Locate the cell with the specified text and output its [X, Y] center coordinate. 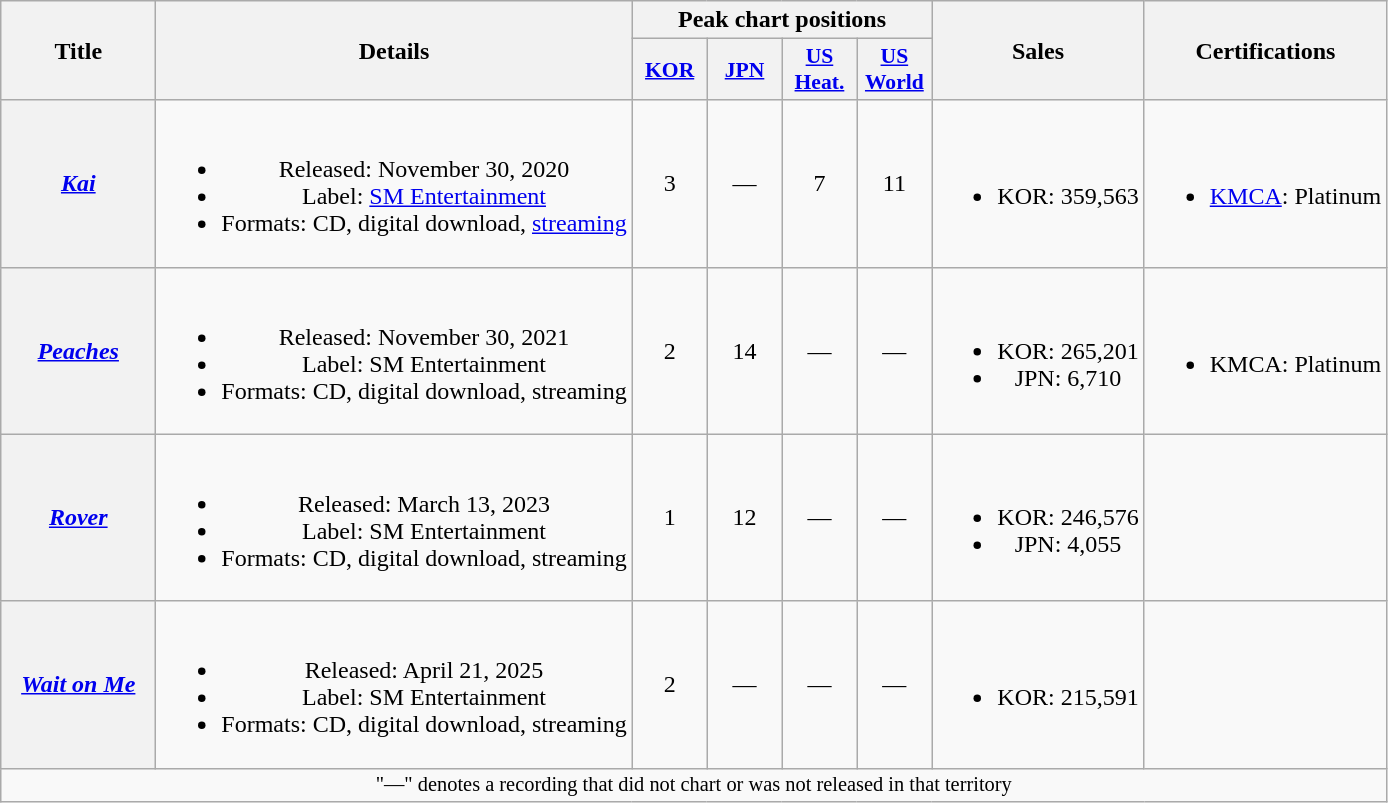
Released: March 13, 2023Label: SM EntertainmentFormats: CD, digital download, streaming [394, 518]
JPN [744, 70]
Released: April 21, 2025Label: SM EntertainmentFormats: CD, digital download, streaming [394, 684]
Details [394, 50]
Released: November 30, 2021Label: SM EntertainmentFormats: CD, digital download, streaming [394, 350]
Sales [1038, 50]
KOR: 359,563 [1038, 184]
3 [670, 184]
Certifications [1265, 50]
12 [744, 518]
Rover [78, 518]
USHeat. [820, 70]
Wait on Me [78, 684]
1 [670, 518]
USWorld [894, 70]
Kai [78, 184]
KOR: 246,576JPN: 4,055 [1038, 518]
Peak chart positions [782, 20]
11 [894, 184]
Title [78, 50]
KOR: 265,201JPN: 6,710 [1038, 350]
Peaches [78, 350]
14 [744, 350]
Released: November 30, 2020Label: SM EntertainmentFormats: CD, digital download, streaming [394, 184]
"—" denotes a recording that did not chart or was not released in that territory [694, 785]
7 [820, 184]
KOR: 215,591 [1038, 684]
KOR [670, 70]
